Return [X, Y] of the center of cell containing provided text 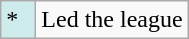
* [18, 20]
Led the league [112, 20]
